Return (X, Y) of the center of cell containing provided text 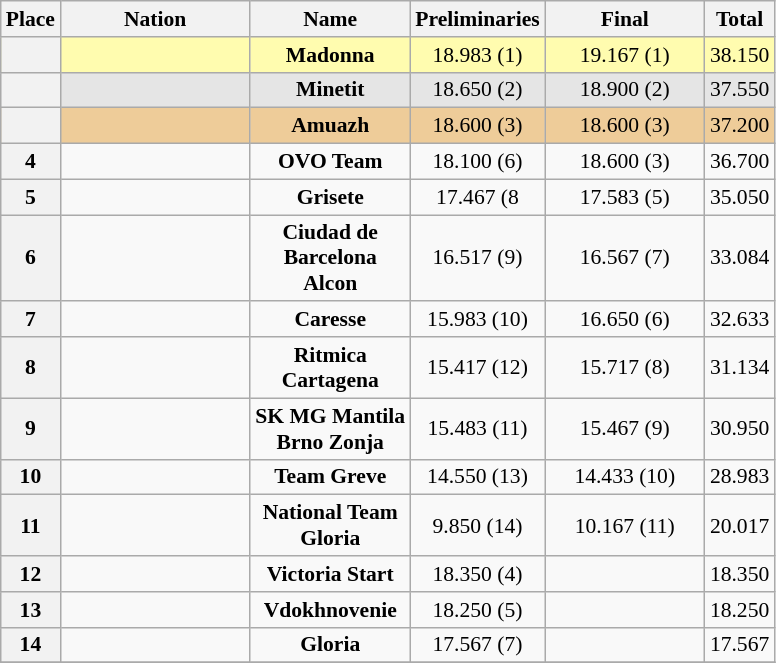
18.100 (6) (477, 162)
7 (30, 320)
Name (330, 19)
18.250 (5) (477, 610)
18.983 (1) (477, 55)
17.567 (7) (477, 645)
4 (30, 162)
15.483 (11) (477, 428)
17.567 (740, 645)
18.650 (2) (477, 90)
16.517 (9) (477, 258)
Ciudad de Barcelona Alcon (330, 258)
18.250 (740, 610)
15.417 (12) (477, 368)
11 (30, 526)
Caresse (330, 320)
OVO Team (330, 162)
17.467 (8 (477, 197)
14.550 (13) (477, 477)
32.633 (740, 320)
Final (625, 19)
38.150 (740, 55)
10 (30, 477)
Grisete (330, 197)
15.467 (9) (625, 428)
28.983 (740, 477)
9 (30, 428)
36.700 (740, 162)
15.983 (10) (477, 320)
6 (30, 258)
Vdokhnovenie (330, 610)
Victoria Start (330, 574)
15.717 (8) (625, 368)
18.350 (4) (477, 574)
13 (30, 610)
16.567 (7) (625, 258)
Gloria (330, 645)
35.050 (740, 197)
Team Greve (330, 477)
SK MG Mantila Brno Zonja (330, 428)
30.950 (740, 428)
37.550 (740, 90)
20.017 (740, 526)
Total (740, 19)
12 (30, 574)
Nation (155, 19)
8 (30, 368)
18.350 (740, 574)
Minetit (330, 90)
33.084 (740, 258)
Madonna (330, 55)
14 (30, 645)
10.167 (11) (625, 526)
National Team Gloria (330, 526)
Preliminaries (477, 19)
14.433 (10) (625, 477)
5 (30, 197)
Amuazh (330, 126)
Ritmica Cartagena (330, 368)
18.900 (2) (625, 90)
37.200 (740, 126)
9.850 (14) (477, 526)
Place (30, 19)
17.583 (5) (625, 197)
19.167 (1) (625, 55)
16.650 (6) (625, 320)
31.134 (740, 368)
